Return (X, Y) of the center of cell containing provided text 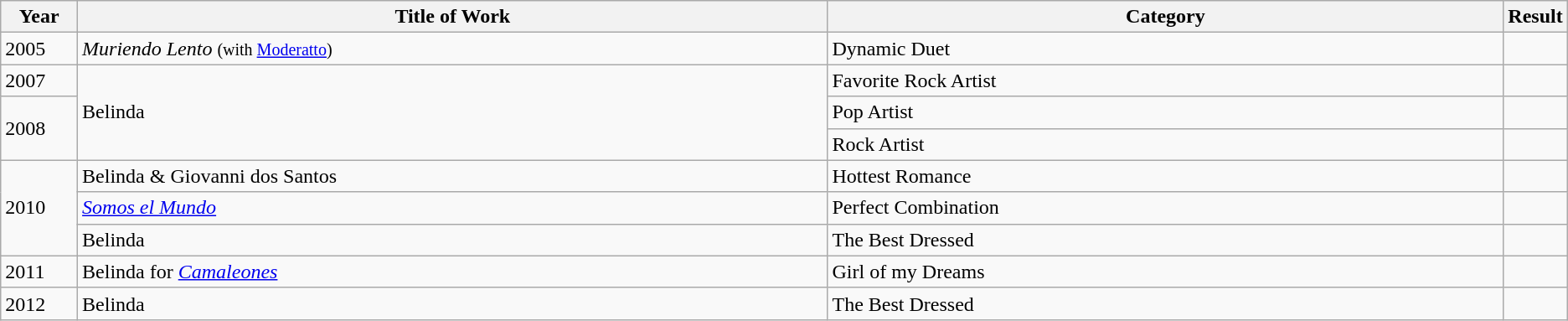
Dynamic Duet (1166, 49)
Year (39, 17)
Somos el Mundo (452, 208)
2011 (39, 272)
Pop Artist (1166, 112)
Category (1166, 17)
2012 (39, 303)
Rock Artist (1166, 144)
Title of Work (452, 17)
Belinda for Camaleones (452, 272)
Hottest Romance (1166, 176)
Favorite Rock Artist (1166, 80)
2008 (39, 128)
Muriendo Lento (with Moderatto) (452, 49)
Belinda & Giovanni dos Santos (452, 176)
Girl of my Dreams (1166, 272)
Perfect Combination (1166, 208)
2005 (39, 49)
2010 (39, 208)
2007 (39, 80)
Result (1535, 17)
